Find where the given text appears and provide that cell's center as (X, Y) coordinate. 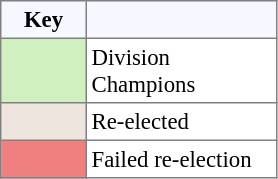
Re-elected (181, 122)
Failed re-election (181, 159)
Division Champions (181, 70)
Key (44, 20)
